Detect which cell encompasses the target text, then output its [x, y] center coordinate. 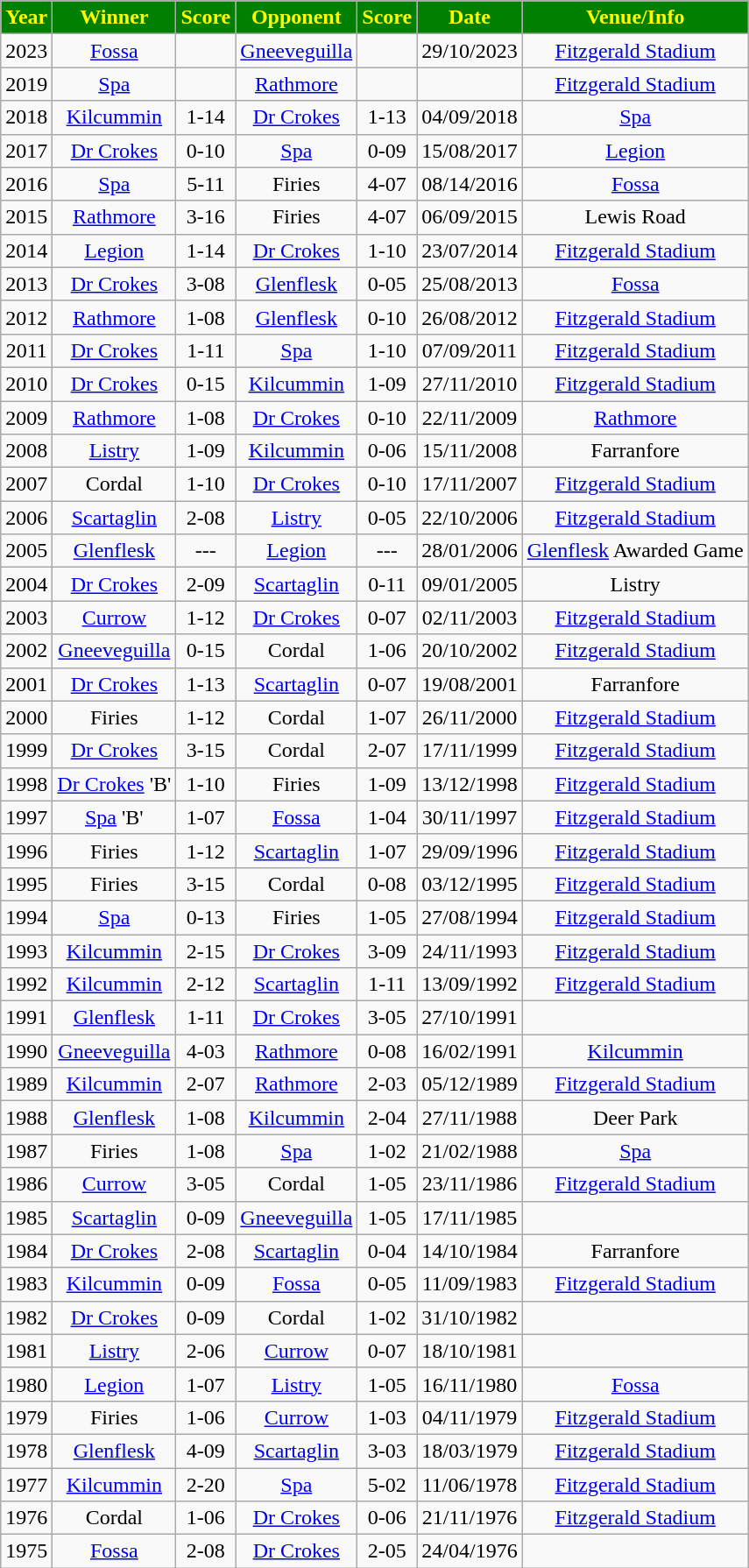
2001 [26, 684]
29/09/1996 [470, 851]
Venue/Info [635, 18]
1999 [26, 751]
2019 [26, 84]
3-09 [387, 950]
15/08/2017 [470, 151]
1985 [26, 1218]
08/14/2016 [470, 184]
28/01/2006 [470, 551]
23/07/2014 [470, 251]
1988 [26, 1118]
1998 [26, 784]
2004 [26, 584]
4-09 [206, 1451]
13/12/1998 [470, 784]
2007 [26, 484]
27/08/1994 [470, 917]
1984 [26, 1251]
0-11 [387, 584]
1-04 [387, 817]
1995 [26, 884]
24/04/1976 [470, 1551]
2-04 [387, 1118]
5-02 [387, 1485]
1992 [26, 985]
1982 [26, 1317]
03/12/1995 [470, 884]
2010 [26, 384]
4-03 [206, 1051]
2016 [26, 184]
2-20 [206, 1485]
1977 [26, 1485]
2-03 [387, 1084]
2008 [26, 451]
1979 [26, 1417]
Year [26, 18]
16/11/1980 [470, 1384]
2-09 [206, 584]
02/11/2003 [470, 618]
2-12 [206, 985]
Dr Crokes 'B' [114, 784]
2012 [26, 317]
13/09/1992 [470, 985]
27/11/2010 [470, 384]
18/10/1981 [470, 1351]
2013 [26, 284]
1990 [26, 1051]
2-15 [206, 950]
0-04 [387, 1251]
2-05 [387, 1551]
Lewis Road [635, 217]
2003 [26, 618]
23/11/1986 [470, 1184]
2006 [26, 518]
26/11/2000 [470, 717]
25/08/2013 [470, 284]
2018 [26, 117]
14/10/1984 [470, 1251]
2015 [26, 217]
2005 [26, 551]
11/09/1983 [470, 1284]
1991 [26, 1018]
1-03 [387, 1417]
16/02/1991 [470, 1051]
26/08/2012 [470, 317]
3-03 [387, 1451]
30/11/1997 [470, 817]
31/10/1982 [470, 1317]
04/11/1979 [470, 1417]
2011 [26, 350]
27/10/1991 [470, 1018]
0-13 [206, 917]
07/09/2011 [470, 350]
Date [470, 18]
15/11/2008 [470, 451]
1997 [26, 817]
1994 [26, 917]
09/01/2005 [470, 584]
19/08/2001 [470, 684]
2023 [26, 51]
27/11/1988 [470, 1118]
1980 [26, 1384]
2002 [26, 651]
3-16 [206, 217]
1983 [26, 1284]
06/09/2015 [470, 217]
Glenflesk Awarded Game [635, 551]
05/12/1989 [470, 1084]
18/03/1979 [470, 1451]
Opponent [296, 18]
2014 [26, 251]
29/10/2023 [470, 51]
1981 [26, 1351]
04/09/2018 [470, 117]
1976 [26, 1518]
24/11/1993 [470, 950]
2000 [26, 717]
5-11 [206, 184]
21/11/1976 [470, 1518]
2-06 [206, 1351]
2017 [26, 151]
1986 [26, 1184]
1996 [26, 851]
1987 [26, 1151]
Winner [114, 18]
17/11/1999 [470, 751]
22/10/2006 [470, 518]
Deer Park [635, 1118]
1989 [26, 1084]
1978 [26, 1451]
17/11/2007 [470, 484]
1993 [26, 950]
3-08 [206, 284]
2009 [26, 418]
21/02/1988 [470, 1151]
20/10/2002 [470, 651]
22/11/2009 [470, 418]
11/06/1978 [470, 1485]
17/11/1985 [470, 1218]
1975 [26, 1551]
Spa 'B' [114, 817]
